Extract the (X, Y) coordinate from the center of the cell holding the provided text.  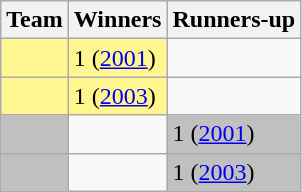
Team (35, 20)
Winners (118, 20)
Runners-up (234, 20)
